Capture the cell that displays the provided text and extract its (x, y) central coordinate. 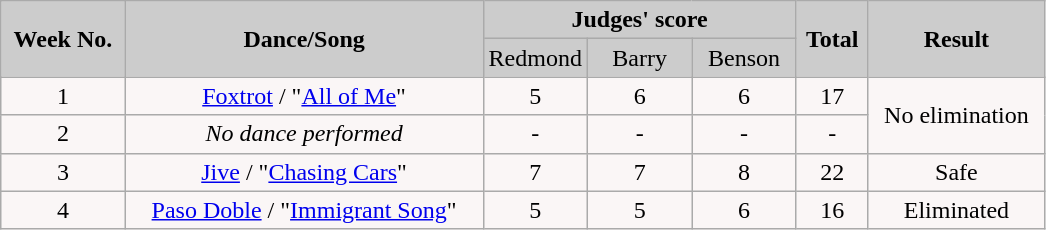
Eliminated (956, 210)
Safe (956, 172)
No dance performed (304, 134)
Foxtrot / "All of Me" (304, 96)
Jive / "Chasing Cars" (304, 172)
17 (832, 96)
Barry (639, 58)
Redmond (535, 58)
Paso Doble / "Immigrant Song" (304, 210)
Dance/Song (304, 39)
No elimination (956, 115)
Result (956, 39)
Total (832, 39)
2 (63, 134)
1 (63, 96)
4 (63, 210)
Judges' score (640, 20)
3 (63, 172)
8 (744, 172)
16 (832, 210)
Week No. (63, 39)
22 (832, 172)
Benson (744, 58)
